Extract the (X, Y) coordinate from the center of the cell holding the provided text.  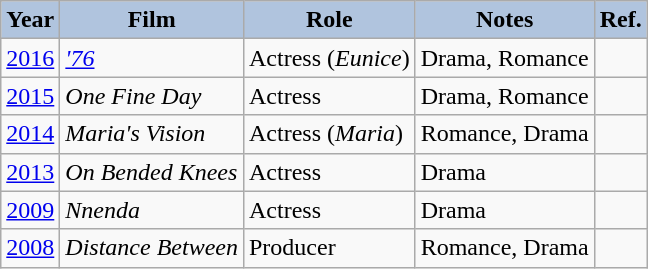
Role (329, 20)
2008 (30, 248)
Actress (Maria) (329, 134)
2013 (30, 172)
On Bended Knees (152, 172)
Film (152, 20)
Actress (Eunice) (329, 58)
2015 (30, 96)
Maria's Vision (152, 134)
Producer (329, 248)
One Fine Day (152, 96)
Year (30, 20)
Nnenda (152, 210)
2014 (30, 134)
Notes (504, 20)
Ref. (620, 20)
'76 (152, 58)
2016 (30, 58)
2009 (30, 210)
Distance Between (152, 248)
